From the cell containing the given text, extract its center point as [X, Y] coordinate. 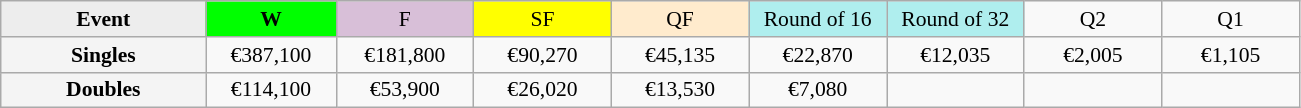
€13,530 [680, 90]
QF [680, 19]
Doubles [104, 90]
€181,800 [405, 55]
W [271, 19]
Q2 [1093, 19]
Event [104, 19]
€387,100 [271, 55]
€22,870 [818, 55]
€12,035 [955, 55]
€1,105 [1231, 55]
Round of 32 [955, 19]
F [405, 19]
€2,005 [1093, 55]
€53,900 [405, 90]
€7,080 [818, 90]
Round of 16 [818, 19]
Singles [104, 55]
SF [543, 19]
€114,100 [271, 90]
Q1 [1231, 19]
€45,135 [680, 55]
€26,020 [543, 90]
€90,270 [543, 55]
